Determine the [X, Y] coordinate at the center of the cell enclosing the given text.  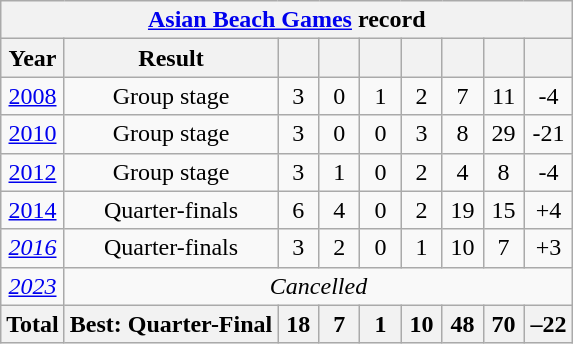
Total [33, 324]
2023 [33, 286]
2008 [33, 96]
–22 [548, 324]
Year [33, 58]
Cancelled [318, 286]
15 [504, 210]
2010 [33, 134]
+3 [548, 248]
2014 [33, 210]
Result [170, 58]
+4 [548, 210]
29 [504, 134]
18 [298, 324]
11 [504, 96]
19 [462, 210]
6 [298, 210]
2016 [33, 248]
-21 [548, 134]
70 [504, 324]
Asian Beach Games record [287, 20]
2012 [33, 172]
Best: Quarter-Final [170, 324]
48 [462, 324]
